Return the (x, y) coordinate for the center point of the cell that contains the specified text.  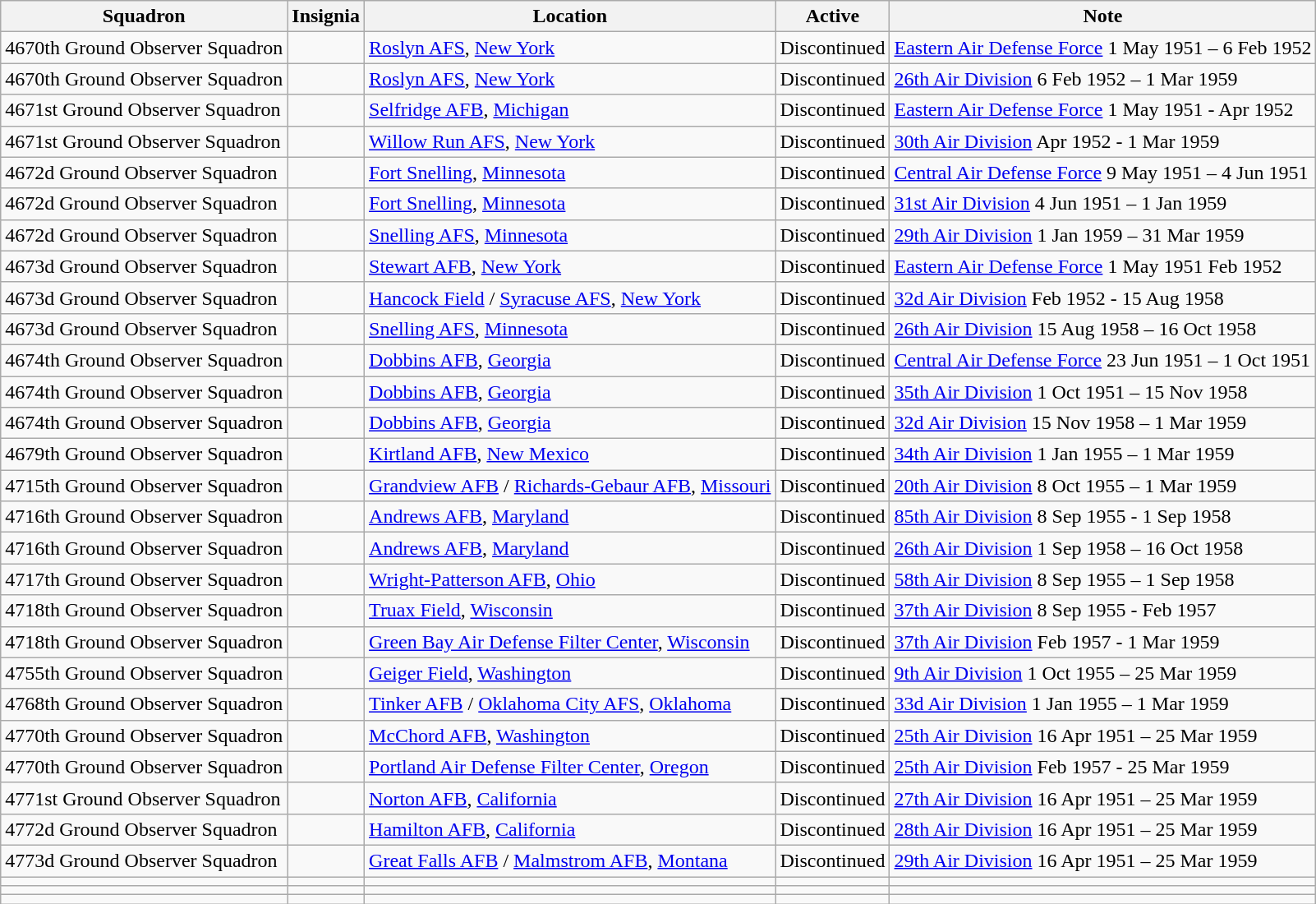
4771st Ground Observer Squadron (145, 798)
Norton AFB, California (570, 798)
Grandview AFB / Richards-Gebaur AFB, Missouri (570, 486)
4679th Ground Observer Squadron (145, 454)
Note (1102, 16)
Squadron (145, 16)
Truax Field, Wisconsin (570, 611)
32d Air Division 15 Nov 1958 – 1 Mar 1959 (1102, 423)
29th Air Division 1 Jan 1959 – 31 Mar 1959 (1102, 235)
Location (570, 16)
58th Air Division 8 Sep 1955 – 1 Sep 1958 (1102, 579)
Tinker AFB / Oklahoma City AFS, Oklahoma (570, 704)
Willow Run AFS, New York (570, 141)
McChord AFB, Washington (570, 736)
Eastern Air Defense Force 1 May 1951 - Apr 1952 (1102, 110)
Great Falls AFB / Malmstrom AFB, Montana (570, 860)
Hamilton AFB, California (570, 829)
Kirtland AFB, New Mexico (570, 454)
25th Air Division Feb 1957 - 25 Mar 1959 (1102, 767)
Insignia (326, 16)
85th Air Division 8 Sep 1955 - 1 Sep 1958 (1102, 517)
Central Air Defense Force 23 Jun 1951 – 1 Oct 1951 (1102, 360)
Central Air Defense Force 9 May 1951 – 4 Jun 1951 (1102, 173)
26th Air Division 6 Feb 1952 – 1 Mar 1959 (1102, 79)
31st Air Division 4 Jun 1951 – 1 Jan 1959 (1102, 204)
Eastern Air Defense Force 1 May 1951 – 6 Feb 1952 (1102, 48)
35th Air Division 1 Oct 1951 – 15 Nov 1958 (1102, 392)
Active (833, 16)
9th Air Division 1 Oct 1955 – 25 Mar 1959 (1102, 673)
32d Air Division Feb 1952 - 15 Aug 1958 (1102, 297)
4772d Ground Observer Squadron (145, 829)
26th Air Division 15 Aug 1958 – 16 Oct 1958 (1102, 329)
33d Air Division 1 Jan 1955 – 1 Mar 1959 (1102, 704)
Hancock Field / Syracuse AFS, New York (570, 297)
Wright-Patterson AFB, Ohio (570, 579)
4773d Ground Observer Squadron (145, 860)
Portland Air Defense Filter Center, Oregon (570, 767)
Eastern Air Defense Force 1 May 1951 Feb 1952 (1102, 266)
28th Air Division 16 Apr 1951 – 25 Mar 1959 (1102, 829)
37th Air Division 8 Sep 1955 - Feb 1957 (1102, 611)
4755th Ground Observer Squadron (145, 673)
29th Air Division 16 Apr 1951 – 25 Mar 1959 (1102, 860)
4715th Ground Observer Squadron (145, 486)
Geiger Field, Washington (570, 673)
30th Air Division Apr 1952 - 1 Mar 1959 (1102, 141)
25th Air Division 16 Apr 1951 – 25 Mar 1959 (1102, 736)
4768th Ground Observer Squadron (145, 704)
Green Bay Air Defense Filter Center, Wisconsin (570, 642)
20th Air Division 8 Oct 1955 – 1 Mar 1959 (1102, 486)
Selfridge AFB, Michigan (570, 110)
37th Air Division Feb 1957 - 1 Mar 1959 (1102, 642)
27th Air Division 16 Apr 1951 – 25 Mar 1959 (1102, 798)
4717th Ground Observer Squadron (145, 579)
Stewart AFB, New York (570, 266)
26th Air Division 1 Sep 1958 – 16 Oct 1958 (1102, 548)
34th Air Division 1 Jan 1955 – 1 Mar 1959 (1102, 454)
